Find where the given text appears and provide that cell's center as [x, y] coordinate. 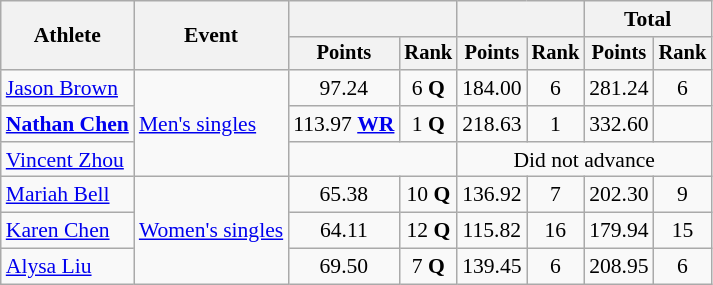
10 Q [428, 195]
Women's singles [211, 230]
69.50 [344, 267]
65.38 [344, 195]
Nathan Chen [68, 124]
97.24 [344, 88]
115.82 [492, 231]
Event [211, 36]
332.60 [618, 124]
Vincent Zhou [68, 160]
6 Q [428, 88]
Karen Chen [68, 231]
12 Q [428, 231]
7 [556, 195]
184.00 [492, 88]
281.24 [618, 88]
Jason Brown [68, 88]
9 [683, 195]
113.97 WR [344, 124]
202.30 [618, 195]
Men's singles [211, 124]
1 [556, 124]
7 Q [428, 267]
Alysa Liu [68, 267]
136.92 [492, 195]
179.94 [618, 231]
139.45 [492, 267]
208.95 [618, 267]
64.11 [344, 231]
15 [683, 231]
Mariah Bell [68, 195]
218.63 [492, 124]
1 Q [428, 124]
Athlete [68, 36]
16 [556, 231]
Did not advance [584, 160]
Total [648, 19]
